Extract the [X, Y] coordinate from the center of the cell holding the provided text.  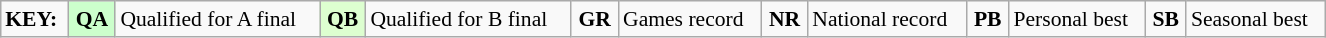
Personal best [1076, 19]
KEY: [34, 19]
Qualified for A final [218, 19]
Seasonal best [1256, 19]
SB [1166, 19]
Games record [690, 19]
Qualified for B final [468, 19]
QB [342, 19]
GR [594, 19]
QA [92, 19]
NR [784, 19]
PB [988, 19]
National record [887, 19]
